Output the [X, Y] coordinate of the center of the cell containing the given text.  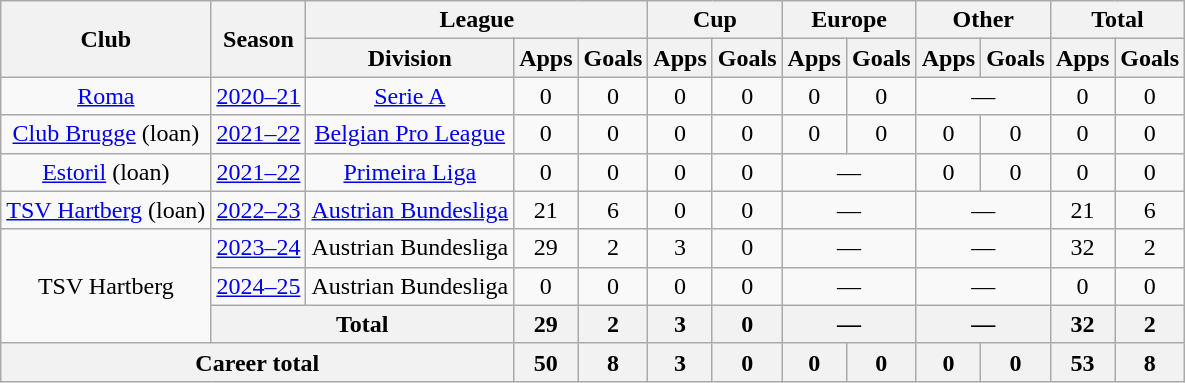
Estoril (loan) [106, 172]
League [477, 20]
2020–21 [258, 96]
Serie A [410, 96]
Europe [849, 20]
Season [258, 39]
53 [1082, 362]
2022–23 [258, 210]
2024–25 [258, 286]
2023–24 [258, 248]
Roma [106, 96]
Division [410, 58]
TSV Hartberg [106, 286]
Career total [258, 362]
TSV Hartberg (loan) [106, 210]
Club [106, 39]
50 [546, 362]
Other [983, 20]
Cup [715, 20]
Club Brugge (loan) [106, 134]
Primeira Liga [410, 172]
Belgian Pro League [410, 134]
